Capture the cell that displays the provided text and extract its [x, y] central coordinate. 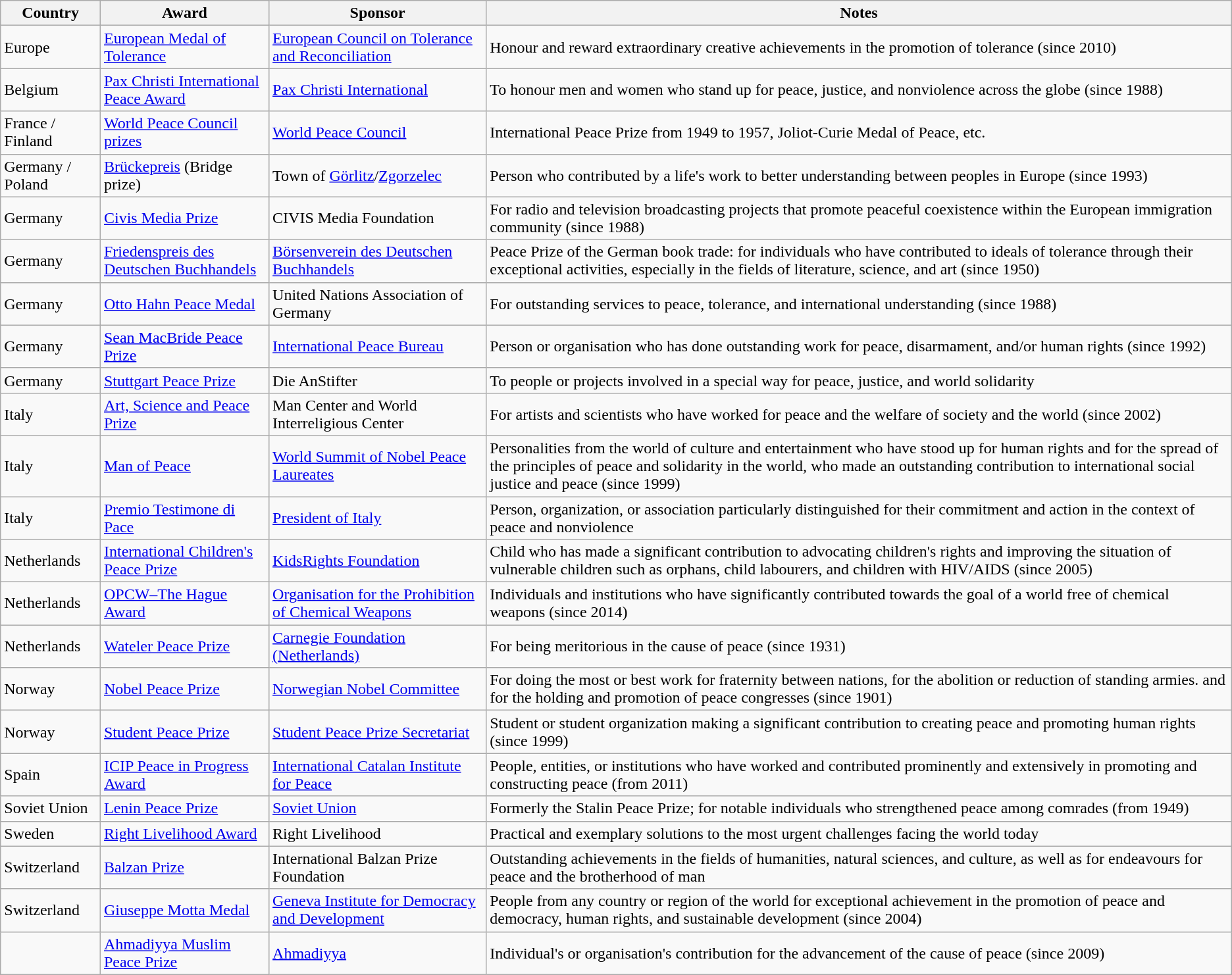
Pax Christi International [378, 89]
Norwegian Nobel Committee [378, 689]
Student or student organization making a significant contribution to creating peace and promoting human rights (since 1999) [860, 732]
Giuseppe Motta Medal [184, 911]
People, entities, or institutions who have worked and contributed prominently and extensively in promoting and constructing peace (from 2011) [860, 775]
European Medal of Tolerance [184, 47]
Ahmadiyya Muslim Peace Prize [184, 953]
Germany / Poland [51, 175]
Pax Christi International Peace Award [184, 89]
Man Center and World Interreligious Center [378, 414]
Spain [51, 775]
United Nations Association of Germany [378, 304]
Right Livelihood Award [184, 834]
To people or projects involved in a special way for peace, justice, and world solidarity [860, 380]
Geneva Institute for Democracy and Development [378, 911]
CIVIS Media Foundation [378, 218]
International Peace Prize from 1949 to 1957, Joliot-Curie Medal of Peace, etc. [860, 133]
ICIP Peace in Progress Award [184, 775]
Die AnStifter [378, 380]
Individual's or organisation's contribution for the advancement of the cause of peace (since 2009) [860, 953]
For being meritorious in the cause of peace (since 1931) [860, 646]
International Peace Bureau [378, 346]
To honour men and women who stand up for peace, justice, and nonviolence across the globe (since 1988) [860, 89]
Honour and reward extraordinary creative achievements in the promotion of tolerance (since 2010) [860, 47]
World Peace Council [378, 133]
Individuals and institutions who have significantly contributed towards the goal of a world free of chemical weapons (since 2014) [860, 604]
World Peace Council prizes [184, 133]
Art, Science and Peace Prize [184, 414]
Belgium [51, 89]
Carnegie Foundation (Netherlands) [378, 646]
Nobel Peace Prize [184, 689]
Student Peace Prize [184, 732]
Town of Görlitz/Zgorzelec [378, 175]
Europe [51, 47]
Right Livelihood [378, 834]
Wateler Peace Prize [184, 646]
International Children's Peace Prize [184, 561]
Börsenverein des Deutschen Buchhandels [378, 261]
Organisation for the Prohibition of Chemical Weapons [378, 604]
France / Finland [51, 133]
Premio Testimone di Pace [184, 517]
Person or organisation who has done outstanding work for peace, disarmament, and/or human rights (since 1992) [860, 346]
For radio and television broadcasting projects that promote peaceful coexistence within the European immigration community (since 1988) [860, 218]
Friedenspreis des Deutschen Buchhandels [184, 261]
Practical and exemplary solutions to the most urgent challenges facing the world today [860, 834]
Sponsor [378, 13]
Lenin Peace Prize [184, 809]
Award [184, 13]
Civis Media Prize [184, 218]
Sean MacBride Peace Prize [184, 346]
European Council on Tolerance and Reconciliation [378, 47]
Outstanding achievements in the fields of humanities, natural sciences, and culture, as well as for endeavours for peace and the brotherhood of man [860, 867]
Ahmadiyya [378, 953]
Man of Peace [184, 466]
Otto Hahn Peace Medal [184, 304]
Formerly the Stalin Peace Prize; for notable individuals who strengthened peace among comrades (from 1949) [860, 809]
International Catalan Institute for Peace [378, 775]
OPCW–The Hague Award [184, 604]
World Summit of Nobel Peace Laureates [378, 466]
Country [51, 13]
For outstanding services to peace, tolerance, and international understanding (since 1988) [860, 304]
Brückepreis (Bridge prize) [184, 175]
KidsRights Foundation [378, 561]
President of Italy [378, 517]
Stuttgart Peace Prize [184, 380]
Student Peace Prize Secretariat [378, 732]
Notes [860, 13]
Sweden [51, 834]
Balzan Prize [184, 867]
Person who contributed by a life's work to better understanding between peoples in Europe (since 1993) [860, 175]
Person, organization, or association particularly distinguished for their commitment and action in the context of peace and nonviolence [860, 517]
International Balzan Prize Foundation [378, 867]
For artists and scientists who have worked for peace and the welfare of society and the world (since 2002) [860, 414]
